Search for the cell housing the specified text and yield its (x, y) center coordinate. 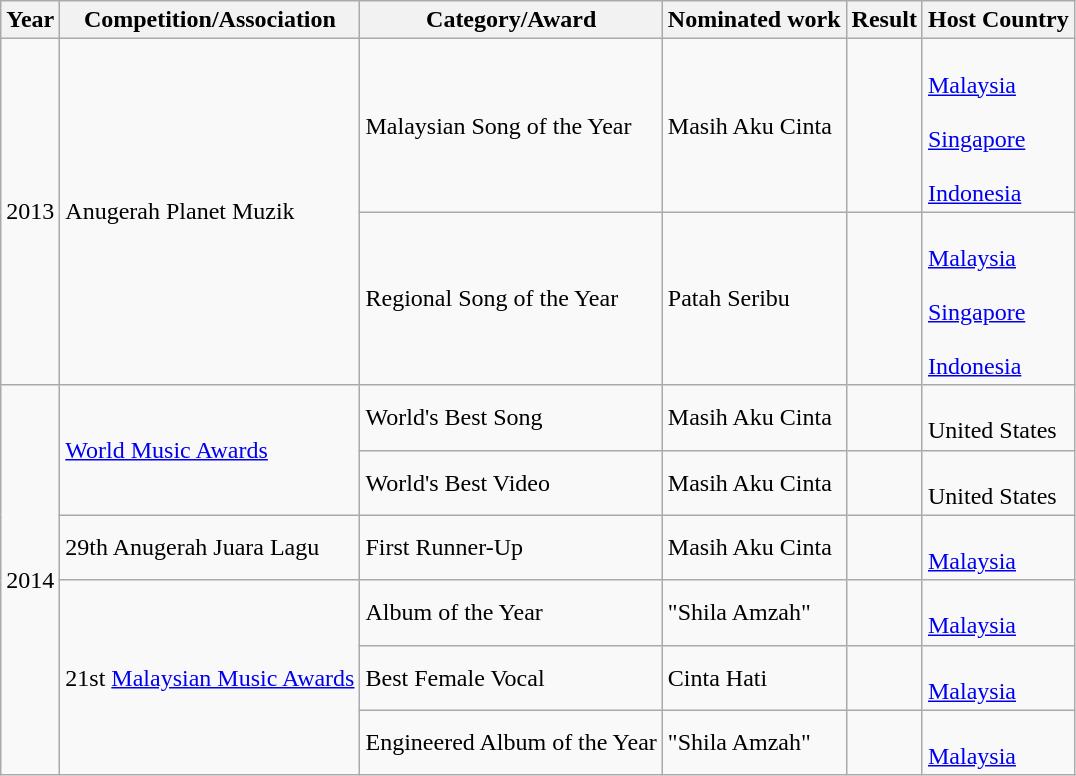
21st Malaysian Music Awards (210, 678)
Year (30, 20)
Best Female Vocal (511, 678)
World's Best Video (511, 482)
2014 (30, 580)
Host Country (998, 20)
World's Best Song (511, 418)
Cinta Hati (754, 678)
Nominated work (754, 20)
Malaysian Song of the Year (511, 126)
First Runner-Up (511, 548)
Engineered Album of the Year (511, 742)
Anugerah Planet Muzik (210, 212)
Category/Award (511, 20)
Regional Song of the Year (511, 298)
2013 (30, 212)
Result (884, 20)
Album of the Year (511, 612)
29th Anugerah Juara Lagu (210, 548)
Competition/Association (210, 20)
World Music Awards (210, 450)
Patah Seribu (754, 298)
